Extract the [x, y] coordinate from the center of the cell holding the provided text.  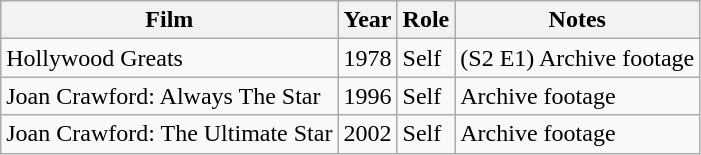
1978 [368, 58]
Hollywood Greats [170, 58]
Joan Crawford: Always The Star [170, 96]
2002 [368, 134]
Joan Crawford: The Ultimate Star [170, 134]
Year [368, 20]
Notes [578, 20]
Film [170, 20]
(S2 E1) Archive footage [578, 58]
1996 [368, 96]
Role [426, 20]
